Capture the cell that displays the provided text and extract its (x, y) central coordinate. 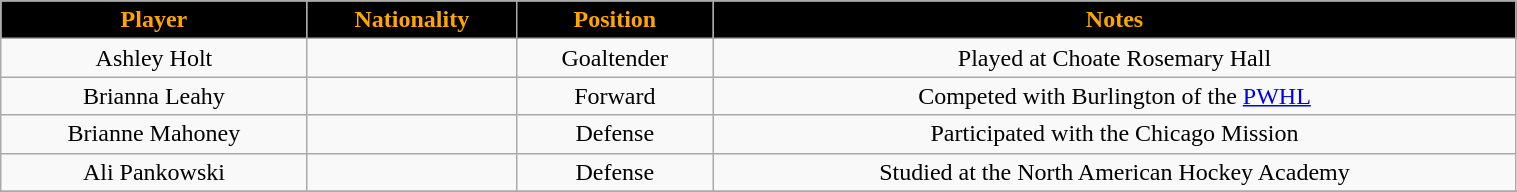
Played at Choate Rosemary Hall (1114, 58)
Brianne Mahoney (154, 134)
Player (154, 20)
Ashley Holt (154, 58)
Brianna Leahy (154, 96)
Notes (1114, 20)
Competed with Burlington of the PWHL (1114, 96)
Forward (615, 96)
Position (615, 20)
Nationality (412, 20)
Participated with the Chicago Mission (1114, 134)
Studied at the North American Hockey Academy (1114, 172)
Goaltender (615, 58)
Ali Pankowski (154, 172)
